Scan for the cell matching the given text and deliver its (X, Y) coordinate at center. 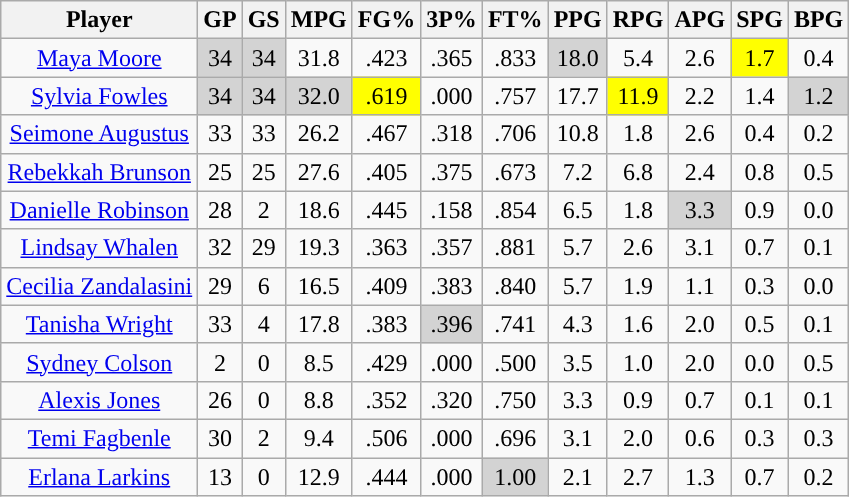
6.5 (578, 210)
6.8 (638, 172)
18.0 (578, 58)
Player (100, 20)
Alexis Jones (100, 400)
8.8 (318, 400)
PPG (578, 20)
.158 (452, 210)
.757 (515, 96)
FG% (386, 20)
.363 (386, 248)
3.5 (578, 362)
.444 (386, 477)
.423 (386, 58)
0.8 (760, 172)
5.4 (638, 58)
32 (220, 248)
.467 (386, 134)
2.4 (700, 172)
.429 (386, 362)
.750 (515, 400)
8.5 (318, 362)
Sylvia Fowles (100, 96)
.445 (386, 210)
26.2 (318, 134)
.357 (452, 248)
1.1 (700, 286)
1.2 (818, 96)
.696 (515, 438)
GP (220, 20)
3P% (452, 20)
9.4 (318, 438)
Erlana Larkins (100, 477)
2.1 (578, 477)
RPG (638, 20)
.320 (452, 400)
Temi Fagbenle (100, 438)
.365 (452, 58)
6 (264, 286)
17.7 (578, 96)
.833 (515, 58)
11.9 (638, 96)
.409 (386, 286)
17.8 (318, 324)
4 (264, 324)
Lindsay Whalen (100, 248)
Seimone Augustus (100, 134)
Tanisha Wright (100, 324)
1.00 (515, 477)
1.4 (760, 96)
19.3 (318, 248)
BPG (818, 20)
28 (220, 210)
Maya Moore (100, 58)
APG (700, 20)
.619 (386, 96)
.375 (452, 172)
2.2 (700, 96)
7.2 (578, 172)
1.3 (700, 477)
GS (264, 20)
.673 (515, 172)
.881 (515, 248)
0.6 (700, 438)
10.8 (578, 134)
.352 (386, 400)
.506 (386, 438)
1.7 (760, 58)
1.9 (638, 286)
26 (220, 400)
MPG (318, 20)
.500 (515, 362)
13 (220, 477)
27.6 (318, 172)
.405 (386, 172)
.396 (452, 324)
16.5 (318, 286)
.840 (515, 286)
.741 (515, 324)
30 (220, 438)
Cecilia Zandalasini (100, 286)
32.0 (318, 96)
Danielle Robinson (100, 210)
4.3 (578, 324)
1.0 (638, 362)
FT% (515, 20)
18.6 (318, 210)
.318 (452, 134)
2.7 (638, 477)
SPG (760, 20)
Sydney Colson (100, 362)
1.6 (638, 324)
12.9 (318, 477)
Rebekkah Brunson (100, 172)
31.8 (318, 58)
.854 (515, 210)
.706 (515, 134)
